Return (x, y) of the center of cell containing provided text 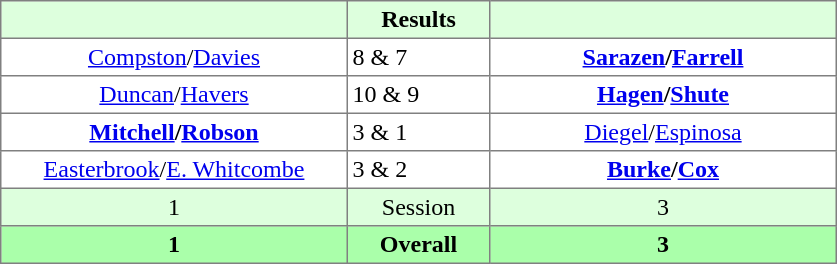
Session (418, 207)
Results (418, 20)
Diegel/Espinosa (663, 132)
Sarazen/Farrell (663, 57)
Easterbrook/E. Whitcombe (174, 170)
Duncan/Havers (174, 95)
Mitchell/Robson (174, 132)
Compston/Davies (174, 57)
3 & 2 (418, 170)
Burke/Cox (663, 170)
Overall (418, 245)
10 & 9 (418, 95)
3 & 1 (418, 132)
8 & 7 (418, 57)
Hagen/Shute (663, 95)
